For the text-containing cell, return its midpoint in [X, Y] coordinate format. 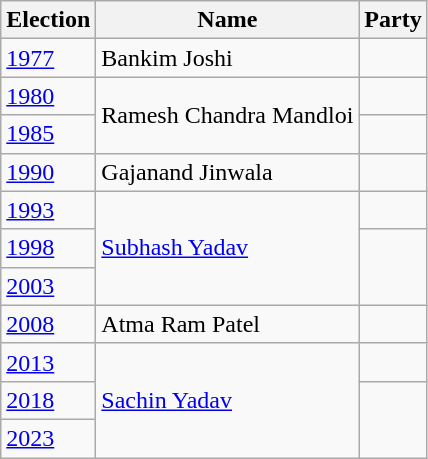
Subhash Yadav [228, 248]
1980 [48, 96]
1990 [48, 172]
Gajanand Jinwala [228, 172]
2018 [48, 400]
Atma Ram Patel [228, 324]
2008 [48, 324]
1977 [48, 58]
2013 [48, 362]
1993 [48, 210]
Ramesh Chandra Mandloi [228, 115]
Name [228, 20]
2023 [48, 438]
1998 [48, 248]
Election [48, 20]
Bankim Joshi [228, 58]
2003 [48, 286]
Party [393, 20]
Sachin Yadav [228, 400]
1985 [48, 134]
